Determine the (x, y) coordinate at the center of the cell enclosing the given text.  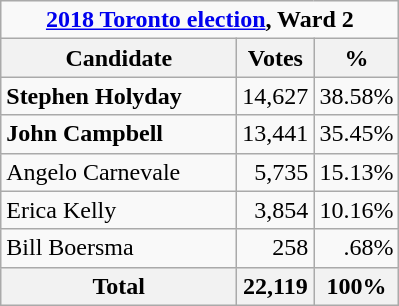
258 (276, 248)
100% (356, 286)
Total (119, 286)
13,441 (276, 134)
John Campbell (119, 134)
2018 Toronto election, Ward 2 (200, 20)
38.58% (356, 96)
10.16% (356, 210)
% (356, 58)
14,627 (276, 96)
Erica Kelly (119, 210)
22,119 (276, 286)
Angelo Carnevale (119, 172)
5,735 (276, 172)
3,854 (276, 210)
Stephen Holyday (119, 96)
15.13% (356, 172)
.68% (356, 248)
Candidate (119, 58)
Votes (276, 58)
Bill Boersma (119, 248)
35.45% (356, 134)
